Return the (X, Y) coordinate for the center point of the cell that contains the specified text.  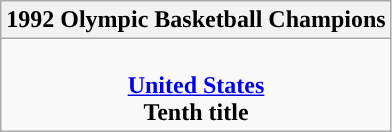
1992 Olympic Basketball Champions (196, 20)
United States Tenth title (196, 85)
